Return (X, Y) of the center of cell containing provided text 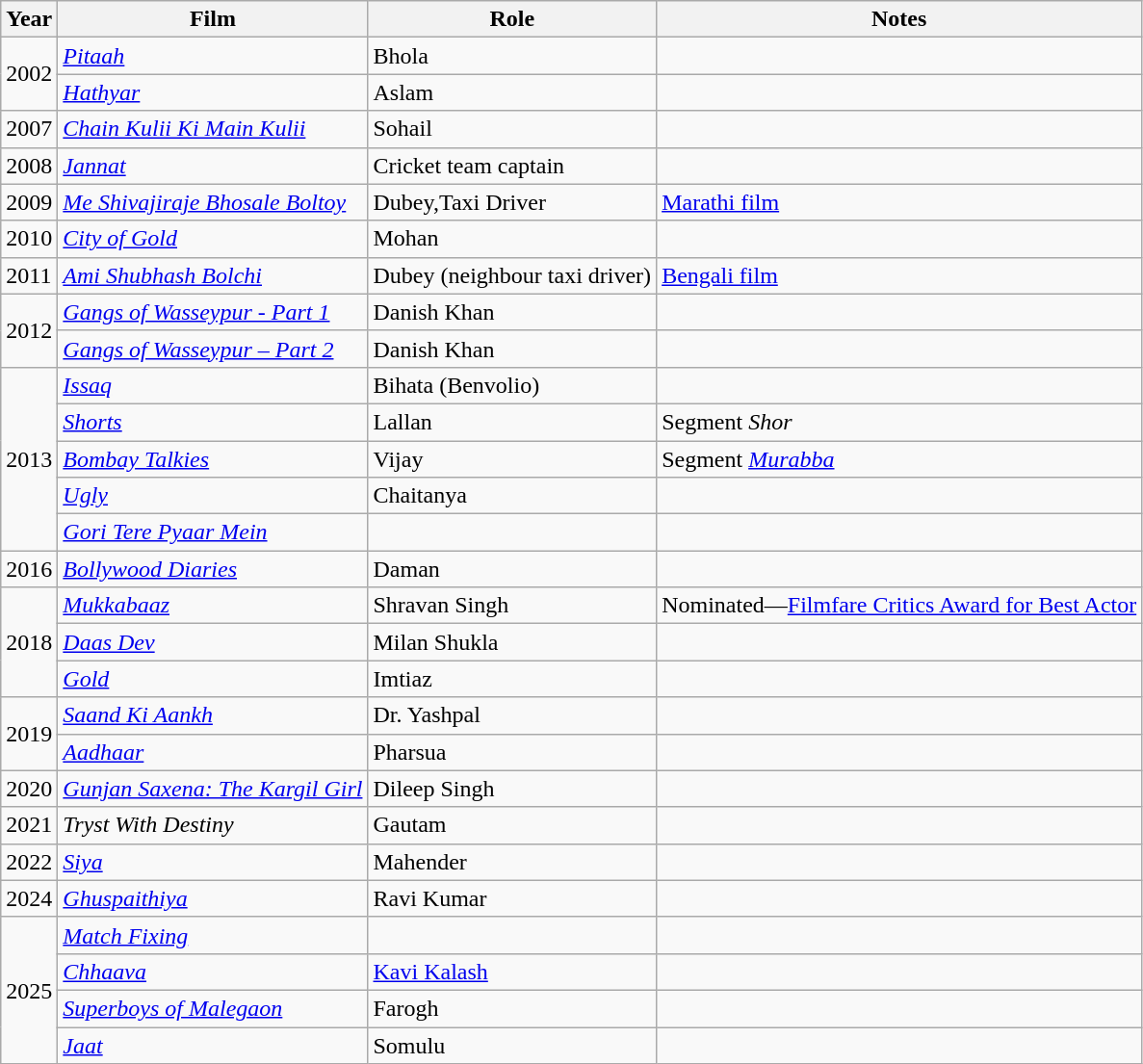
Aadhaar (213, 752)
Imtiaz (512, 679)
Issaq (213, 385)
Dubey (neighbour taxi driver) (512, 275)
Mukkabaaz (213, 606)
Chhaava (213, 972)
2021 (29, 825)
Notes (899, 19)
Aslam (512, 92)
Ugly (213, 496)
Year (29, 19)
Saand Ki Aankh (213, 715)
Segment Murabba (899, 459)
2010 (29, 239)
Gori Tere Pyaar Mein (213, 532)
Bombay Talkies (213, 459)
Gold (213, 679)
Dubey,Taxi Driver (512, 202)
Match Fixing (213, 935)
Bihata (Benvolio) (512, 385)
Ghuspaithiya (213, 898)
Mohan (512, 239)
Pharsua (512, 752)
Somulu (512, 1045)
Tryst With Destiny (213, 825)
2007 (29, 129)
Mahender (512, 862)
2019 (29, 734)
Jannat (213, 166)
Superboys of Malegaon (213, 1008)
Gunjan Saxena: The Kargil Girl (213, 789)
Bengali film (899, 275)
Milan Shukla (512, 642)
Ravi Kumar (512, 898)
Bhola (512, 56)
2024 (29, 898)
Kavi Kalash (512, 972)
2022 (29, 862)
Farogh (512, 1008)
Shorts (213, 422)
Chaitanya (512, 496)
Ami Shubhash Bolchi (213, 275)
Daas Dev (213, 642)
2018 (29, 642)
Gautam (512, 825)
2016 (29, 569)
Pitaah (213, 56)
Lallan (512, 422)
2002 (29, 74)
Shravan Singh (512, 606)
Me Shivajiraje Bhosale Boltoy (213, 202)
2020 (29, 789)
Cricket team captain (512, 166)
Film (213, 19)
Segment Shor (899, 422)
Hathyar (213, 92)
Marathi film (899, 202)
Gangs of Wasseypur – Part 2 (213, 349)
Dr. Yashpal (512, 715)
Dileep Singh (512, 789)
2008 (29, 166)
Nominated—Filmfare Critics Award for Best Actor (899, 606)
Sohail (512, 129)
Gangs of Wasseypur - Part 1 (213, 312)
Bollywood Diaries (213, 569)
Daman (512, 569)
2012 (29, 330)
Jaat (213, 1045)
Siya (213, 862)
Chain Kulii Ki Main Kulii (213, 129)
2013 (29, 458)
2011 (29, 275)
2009 (29, 202)
City of Gold (213, 239)
2025 (29, 990)
Role (512, 19)
Vijay (512, 459)
